Determine the (X, Y) coordinate at the center of the cell enclosing the given text.  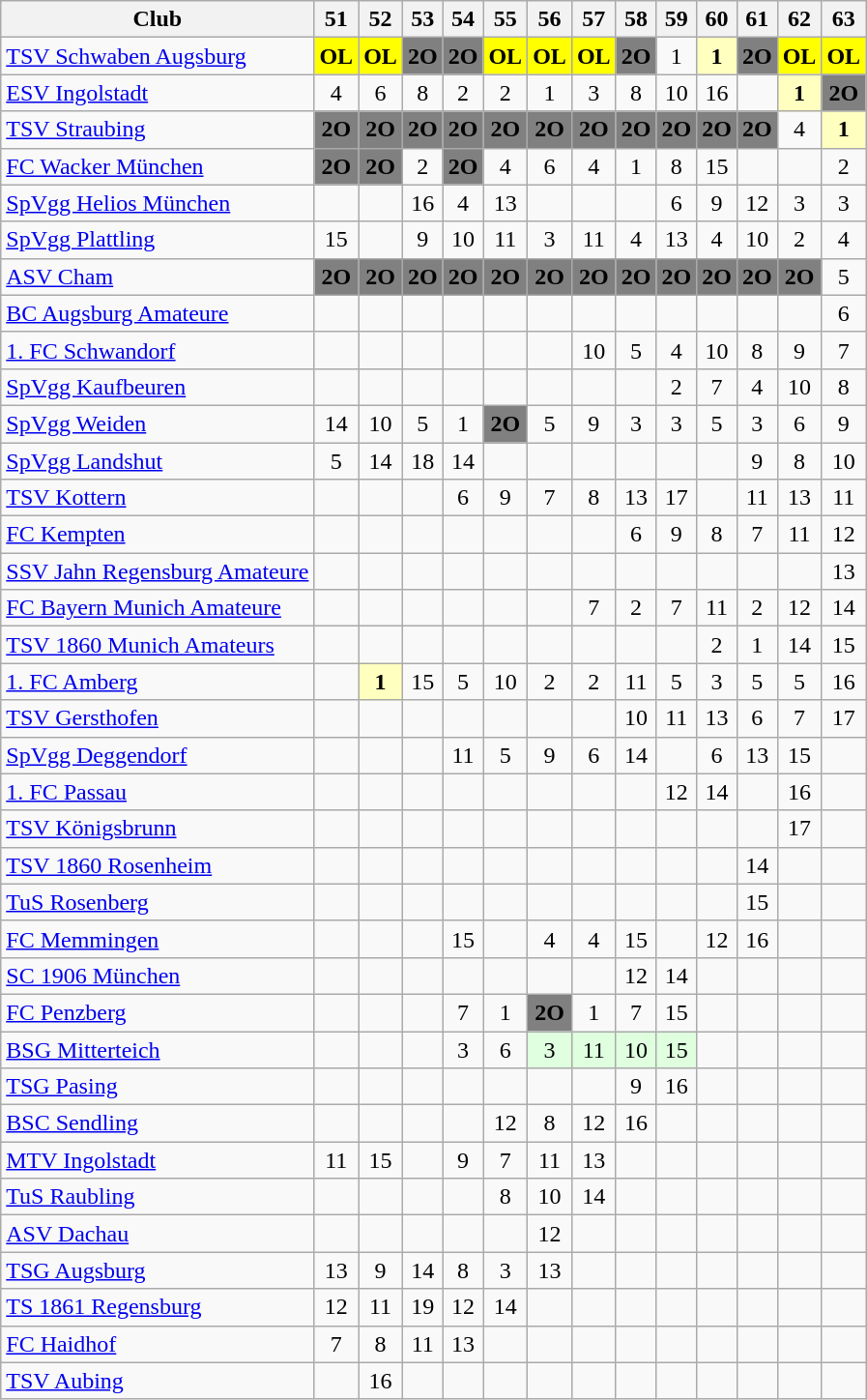
FC Memmingen (158, 939)
19 (422, 1307)
1. FC Passau (158, 792)
1. FC Amberg (158, 682)
52 (381, 19)
FC Penzberg (158, 1012)
ESV Ingolstadt (158, 93)
56 (550, 19)
BC Augsburg Amateure (158, 313)
TSV Straubing (158, 130)
ASV Dachau (158, 1234)
55 (506, 19)
62 (799, 19)
TSV 1860 Rosenheim (158, 865)
TuS Rosenberg (158, 902)
SpVgg Plattling (158, 240)
BSC Sendling (158, 1123)
58 (636, 19)
TuS Raubling (158, 1197)
63 (844, 19)
TSV Schwaben Augsburg (158, 56)
TSV Königsbrunn (158, 829)
TSV Aubing (158, 1381)
60 (717, 19)
MTV Ingolstadt (158, 1160)
TSV Kottern (158, 498)
1. FC Schwandorf (158, 350)
SpVgg Helios München (158, 203)
TSG Pasing (158, 1087)
59 (677, 19)
18 (422, 461)
SSV Jahn Regensburg Amateure (158, 571)
FC Kempten (158, 535)
ASV Cham (158, 277)
FC Bayern Munich Amateure (158, 608)
BSG Mitterteich (158, 1049)
54 (463, 19)
SpVgg Landshut (158, 461)
SpVgg Kaufbeuren (158, 387)
FC Haidhof (158, 1344)
53 (422, 19)
SpVgg Weiden (158, 423)
51 (336, 19)
SC 1906 München (158, 976)
TS 1861 Regensburg (158, 1307)
61 (757, 19)
TSV Gersthofen (158, 718)
FC Wacker München (158, 166)
Club (158, 19)
TSG Augsburg (158, 1270)
TSV 1860 Munich Amateurs (158, 645)
SpVgg Deggendorf (158, 755)
57 (593, 19)
